Return the [x, y] coordinate for the center point of the cell that contains the specified text.  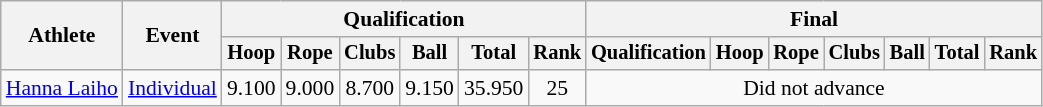
9.100 [252, 88]
Individual [172, 88]
Event [172, 36]
Did not advance [814, 88]
9.000 [310, 88]
35.950 [494, 88]
9.150 [430, 88]
Final [814, 19]
8.700 [370, 88]
Athlete [62, 36]
Hanna Laiho [62, 88]
25 [557, 88]
